Detect which cell encompasses the target text, then output its (X, Y) center coordinate. 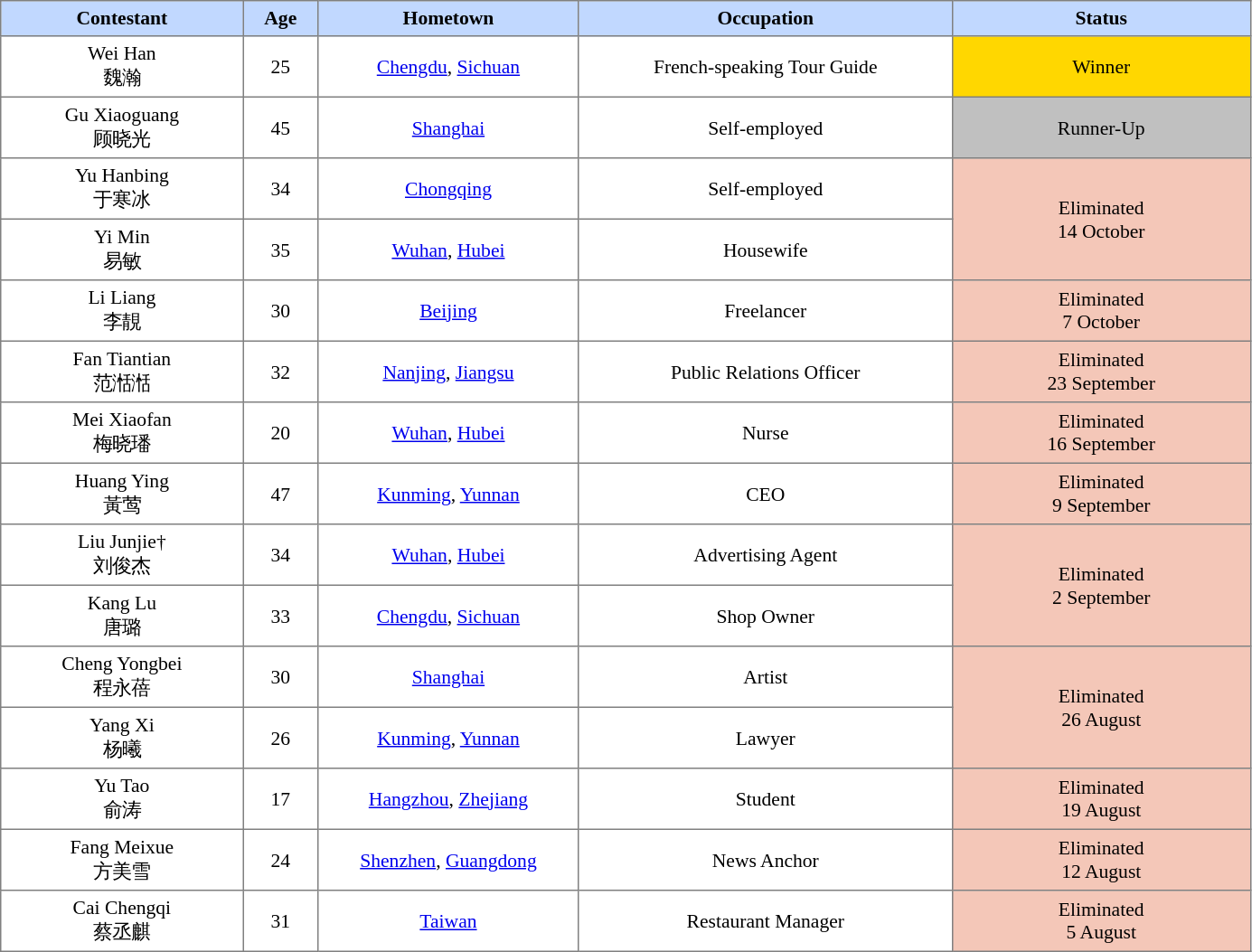
Eliminated19 August (1101, 799)
Liu Junjie†刘俊杰 (122, 555)
Eliminated7 October (1101, 311)
Fan Tiantian范湉湉 (122, 372)
Public Relations Officer (765, 372)
31 (280, 921)
Wei Han魏瀚 (122, 67)
Eliminated23 September (1101, 372)
Contestant (122, 18)
32 (280, 372)
Occupation (765, 18)
Shop Owner (765, 616)
Nurse (765, 433)
Age (280, 18)
Status (1101, 18)
Gu Xiaoguang顾晓光 (122, 127)
Chongqing (448, 189)
Advertising Agent (765, 555)
45 (280, 127)
Artist (765, 677)
Runner-Up (1101, 127)
Beijing (448, 311)
Hangzhou, Zhejiang (448, 799)
17 (280, 799)
Li Liang李靚 (122, 311)
Yang Xi杨曦 (122, 738)
News Anchor (765, 860)
Eliminated9 September (1101, 494)
47 (280, 494)
33 (280, 616)
Restaurant Manager (765, 921)
Eliminated5 August (1101, 921)
Hometown (448, 18)
Winner (1101, 67)
Eliminated12 August (1101, 860)
Freelancer (765, 311)
Shenzhen, Guangdong (448, 860)
Yu Hanbing于寒冰 (122, 189)
Nanjing, Jiangsu (448, 372)
Student (765, 799)
CEO (765, 494)
Eliminated26 August (1101, 707)
Fang Meixue方美雪 (122, 860)
Mei Xiaofan梅晓璠 (122, 433)
Eliminated2 September (1101, 586)
French-speaking Tour Guide (765, 67)
Taiwan (448, 921)
Eliminated14 October (1101, 219)
Kang Lu唐璐 (122, 616)
24 (280, 860)
Huang Ying黃莺 (122, 494)
20 (280, 433)
Cheng Yongbei程永蓓 (122, 677)
Yi Min易敏 (122, 250)
Housewife (765, 250)
25 (280, 67)
Eliminated16 September (1101, 433)
Lawyer (765, 738)
Yu Tao俞涛 (122, 799)
Cai Chengqi蔡丞麒 (122, 921)
35 (280, 250)
26 (280, 738)
